Search for the cell housing the specified text and yield its (x, y) center coordinate. 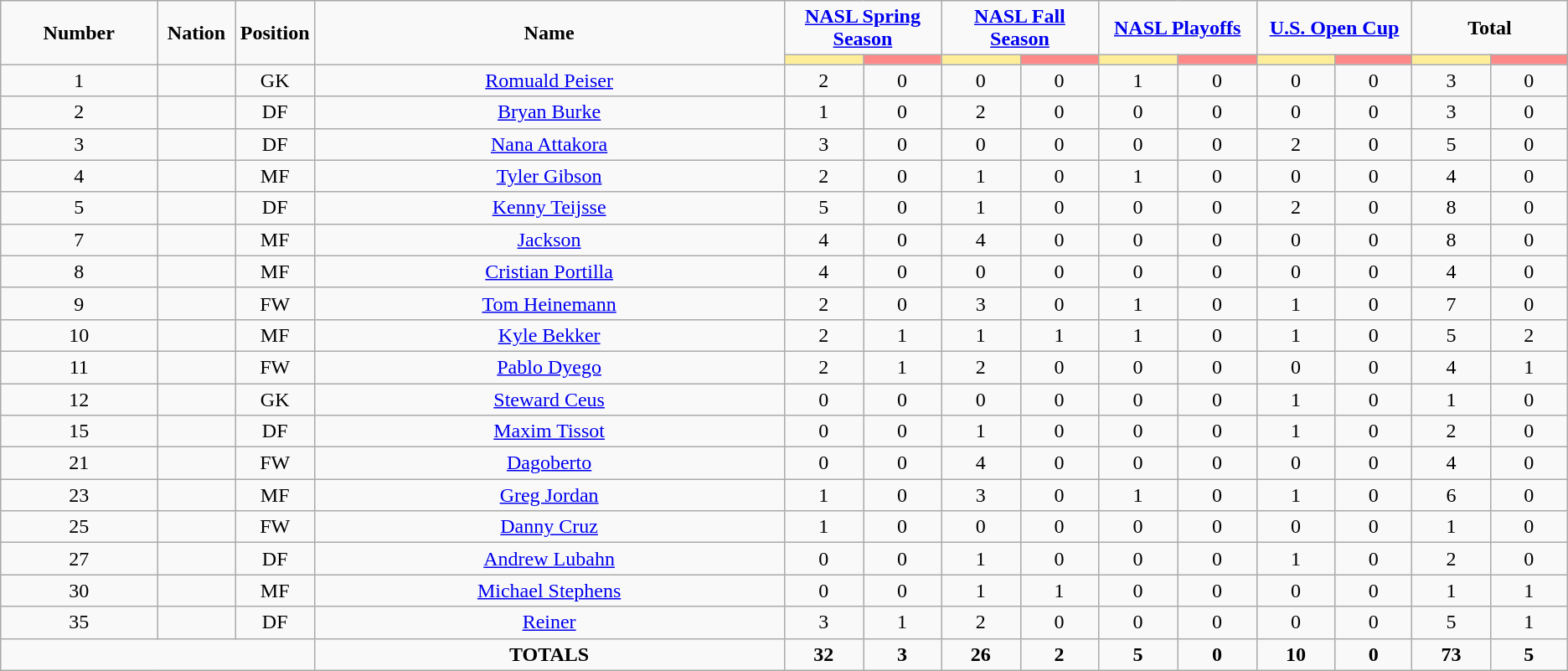
Number (79, 33)
Michael Stephens (549, 591)
Greg Jordan (549, 495)
23 (79, 495)
Bryan Burke (549, 112)
NASL Playoffs (1178, 28)
30 (79, 591)
Maxim Tissot (549, 431)
Total (1489, 28)
6 (1451, 495)
Tom Heinemann (549, 303)
Reiner (549, 622)
NASL Spring Season (863, 28)
Cristian Portilla (549, 271)
Position (275, 33)
21 (79, 463)
Nation (197, 33)
Pablo Dyego (549, 367)
Jackson (549, 240)
15 (79, 431)
12 (79, 400)
Danny Cruz (549, 527)
Andrew Lubahn (549, 559)
NASL Fall Season (1020, 28)
27 (79, 559)
25 (79, 527)
Kyle Bekker (549, 335)
35 (79, 622)
Nana Attakora (549, 144)
Tyler Gibson (549, 176)
32 (823, 654)
U.S. Open Cup (1334, 28)
Steward Ceus (549, 400)
9 (79, 303)
Kenny Teijsse (549, 208)
Name (549, 33)
Romuald Peiser (549, 80)
73 (1451, 654)
TOTALS (549, 654)
26 (981, 654)
Dagoberto (549, 463)
11 (79, 367)
